Scan for the cell matching the given text and deliver its [X, Y] coordinate at center. 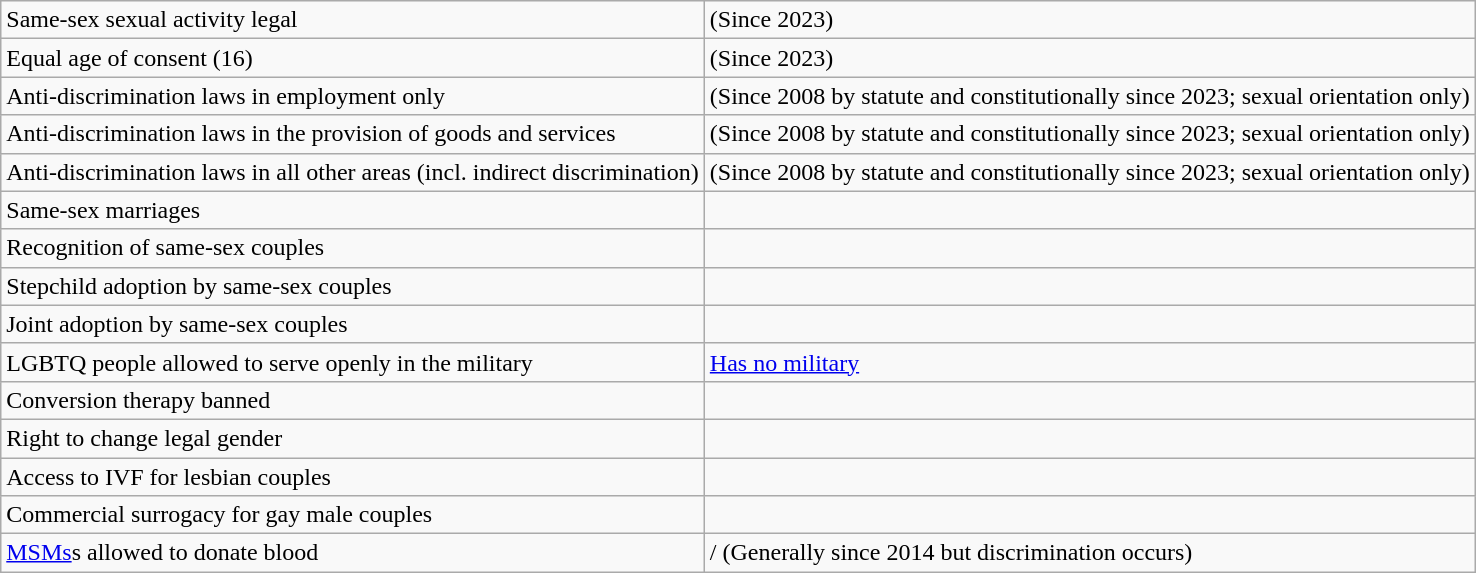
Stepchild adoption by same-sex couples [353, 286]
MSMss allowed to donate blood [353, 553]
Anti-discrimination laws in the provision of goods and services [353, 134]
Recognition of same-sex couples [353, 248]
Right to change legal gender [353, 438]
Access to IVF for lesbian couples [353, 477]
Same-sex marriages [353, 210]
/ (Generally since 2014 but discrimination occurs) [1090, 553]
Commercial surrogacy for gay male couples [353, 515]
LGBTQ people allowed to serve openly in the military [353, 362]
Conversion therapy banned [353, 400]
Joint adoption by same-sex couples [353, 324]
Anti-discrimination laws in all other areas (incl. indirect discrimination) [353, 172]
Has no military [1090, 362]
Same-sex sexual activity legal [353, 20]
Anti-discrimination laws in employment only [353, 96]
Equal age of consent (16) [353, 58]
